Detect which cell encompasses the target text, then output its [x, y] center coordinate. 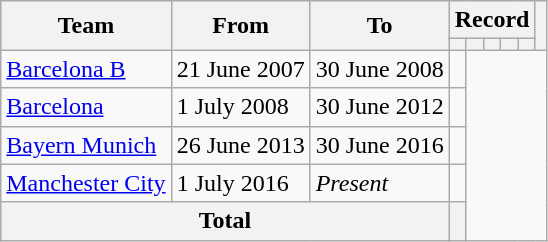
1 July 2016 [240, 183]
26 June 2013 [240, 145]
30 June 2012 [380, 107]
Bayern Munich [86, 145]
Record [492, 20]
21 June 2007 [240, 69]
To [380, 26]
Barcelona B [86, 69]
From [240, 26]
Manchester City [86, 183]
Present [380, 183]
1 July 2008 [240, 107]
30 June 2008 [380, 69]
Team [86, 26]
Total [225, 221]
Barcelona [86, 107]
30 June 2016 [380, 145]
